From the cell containing the given text, extract its center point as [x, y] coordinate. 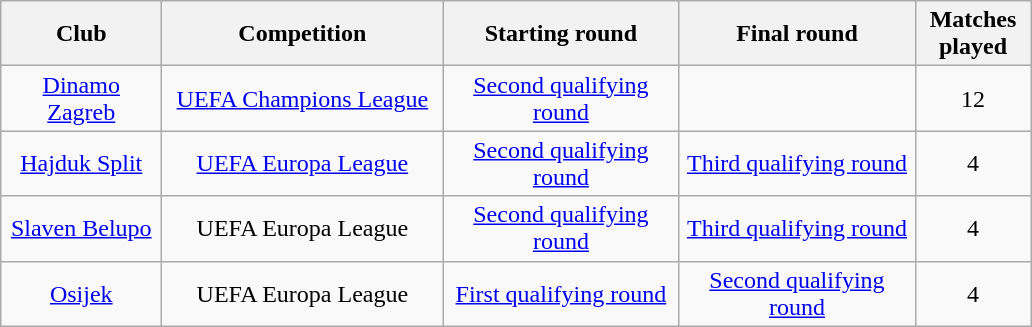
Competition [302, 34]
Club [82, 34]
Final round [797, 34]
Osijek [82, 294]
Slaven Belupo [82, 228]
Dinamo Zagreb [82, 98]
First qualifying round [561, 294]
12 [973, 98]
Hajduk Split [82, 164]
Matches played [973, 34]
Starting round [561, 34]
UEFA Champions League [302, 98]
